Locate the cell with the specified text and output its (x, y) center coordinate. 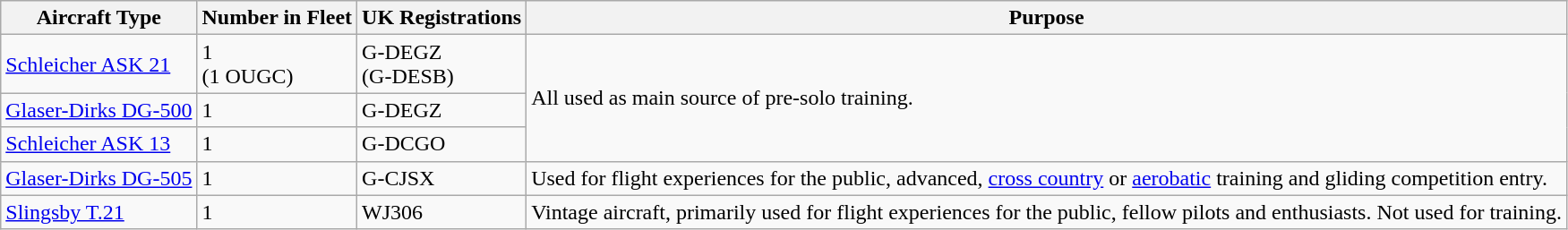
Purpose (1047, 18)
Schleicher ASK 13 (99, 144)
Aircraft Type (99, 18)
G-DCGO (442, 144)
G-CJSX (442, 178)
WJ306 (442, 212)
G-DEGZ (442, 110)
1(1 OUGC) (278, 64)
Vintage aircraft, primarily used for flight experiences for the public, fellow pilots and enthusiasts. Not used for training. (1047, 212)
Number in Fleet (278, 18)
Glaser-Dirks DG-500 (99, 110)
Glaser-Dirks DG-505 (99, 178)
All used as main source of pre-solo training. (1047, 98)
Used for flight experiences for the public, advanced, cross country or aerobatic training and gliding competition entry. (1047, 178)
Slingsby T.21 (99, 212)
G-DEGZ(G-DESB) (442, 64)
Schleicher ASK 21 (99, 64)
UK Registrations (442, 18)
